Pinpoint the cell where the given text exists, returning its (x, y) midpoint coordinate. 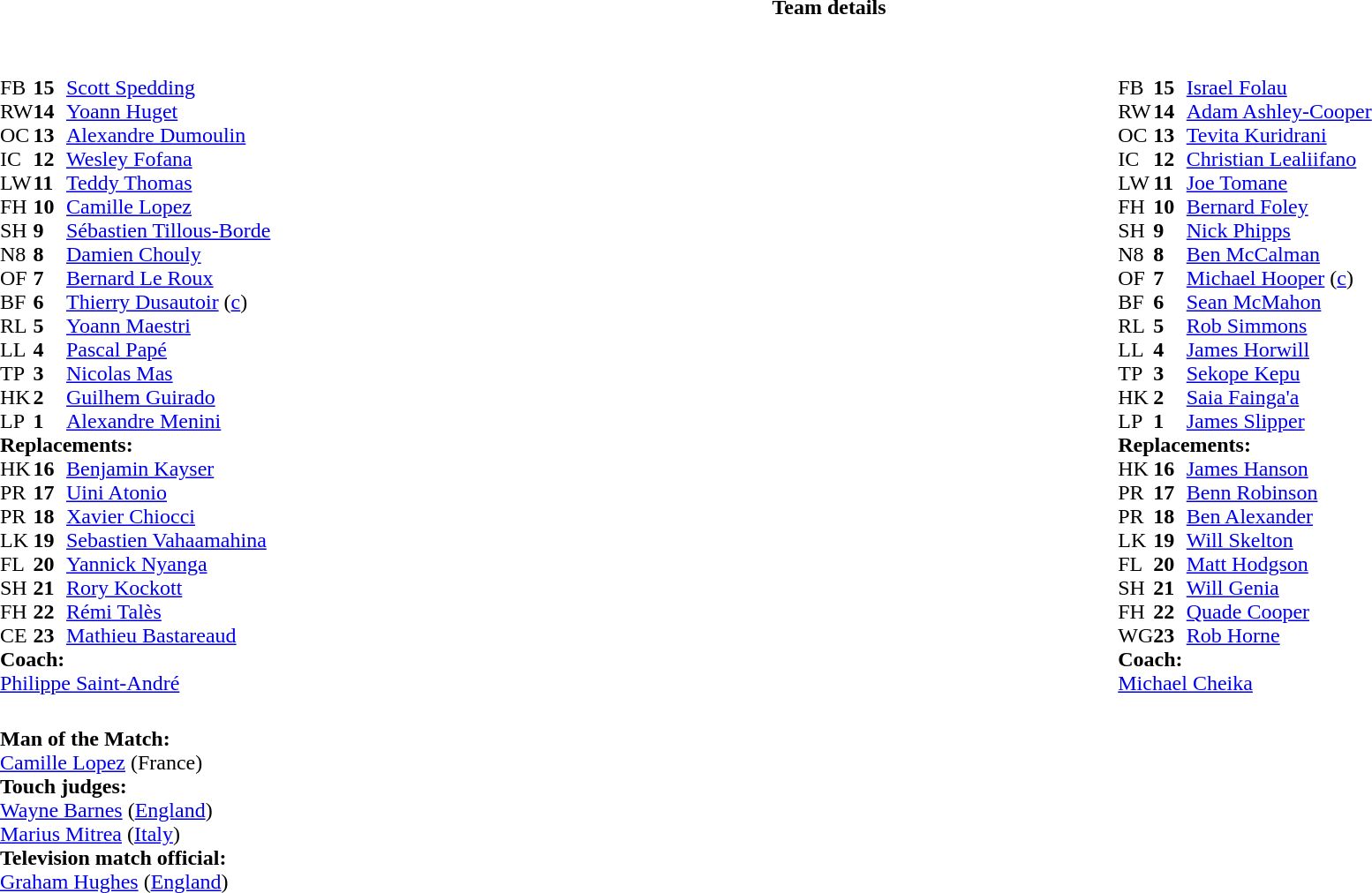
Nicolas Mas (168, 374)
Matt Hodgson (1279, 565)
Tevita Kuridrani (1279, 136)
Xavier Chiocci (168, 517)
Yannick Nyanga (168, 565)
Adam Ashley-Cooper (1279, 111)
Uini Atonio (168, 492)
Christian Lealiifano (1279, 159)
Ben Alexander (1279, 517)
Sebastien Vahaamahina (168, 540)
Sébastien Tillous-Borde (168, 231)
Saia Fainga'a (1279, 397)
Yoann Maestri (168, 326)
Rob Simmons (1279, 326)
CE (17, 635)
Pascal Papé (168, 349)
Benjamin Kayser (168, 469)
WG (1135, 635)
Ben McCalman (1279, 254)
Yoann Huget (168, 111)
Damien Chouly (168, 254)
James Horwill (1279, 349)
Scott Spedding (168, 88)
Alexandre Menini (168, 422)
Guilhem Guirado (168, 397)
Rob Horne (1279, 635)
Sekope Kepu (1279, 374)
Benn Robinson (1279, 492)
Michael Hooper (c) (1279, 279)
Camille Lopez (168, 206)
Wesley Fofana (168, 159)
Will Skelton (1279, 540)
Bernard Le Roux (168, 279)
Rory Kockott (168, 588)
James Slipper (1279, 422)
Sean McMahon (1279, 302)
Israel Folau (1279, 88)
Nick Phipps (1279, 231)
Michael Cheika (1245, 683)
Alexandre Dumoulin (168, 136)
Thierry Dusautoir (c) (168, 302)
Will Genia (1279, 588)
Mathieu Bastareaud (168, 635)
Philippe Saint-André (135, 683)
Teddy Thomas (168, 184)
Bernard Foley (1279, 206)
Joe Tomane (1279, 184)
Rémi Talès (168, 612)
Quade Cooper (1279, 612)
James Hanson (1279, 469)
